Provide the (x, y) coordinate of the cell's center where the given text is located.  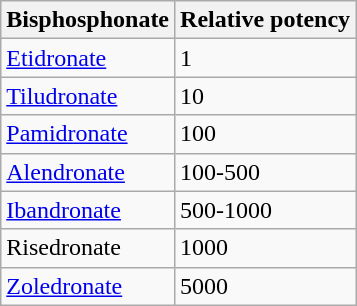
Alendronate (88, 172)
Bisphosphonate (88, 20)
Ibandronate (88, 210)
Relative potency (266, 20)
Risedronate (88, 248)
10 (266, 96)
1000 (266, 248)
Zoledronate (88, 286)
100 (266, 134)
5000 (266, 286)
500-1000 (266, 210)
100-500 (266, 172)
1 (266, 58)
Tiludronate (88, 96)
Etidronate (88, 58)
Pamidronate (88, 134)
